Identify which cell holds the provided text, then report its (X, Y) central coordinate. 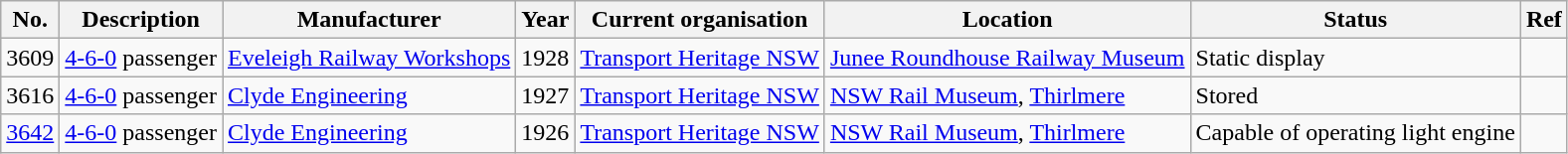
3642 (30, 133)
3616 (30, 95)
Manufacturer (370, 20)
3609 (30, 58)
Stored (1355, 95)
Static display (1355, 58)
Junee Roundhouse Railway Museum (1007, 58)
Capable of operating light engine (1355, 133)
Year (545, 20)
Ref (1543, 20)
Current organisation (700, 20)
Description (141, 20)
Location (1007, 20)
No. (30, 20)
1926 (545, 133)
Status (1355, 20)
1928 (545, 58)
Eveleigh Railway Workshops (370, 58)
1927 (545, 95)
